Pinpoint the cell where the given text exists, returning its [X, Y] midpoint coordinate. 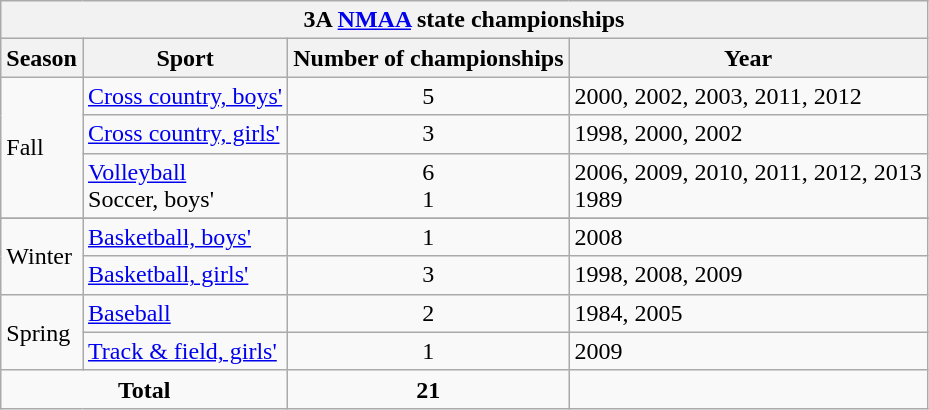
2 [428, 313]
1984, 2005 [748, 313]
Basketball, girls' [184, 275]
Basketball, boys' [184, 237]
Sport [184, 58]
2008 [748, 237]
Cross country, boys' [184, 96]
5 [428, 96]
2009 [748, 351]
Season [42, 58]
1998, 2008, 2009 [748, 275]
2000, 2002, 2003, 2011, 2012 [748, 96]
3A NMAA state championships [464, 20]
2006, 2009, 2010, 2011, 2012, 20131989 [748, 186]
Baseball [184, 313]
21 [428, 389]
VolleyballSoccer, boys' [184, 186]
Total [144, 389]
Fall [42, 148]
Winter [42, 256]
Year [748, 58]
Number of championships [428, 58]
Track & field, girls' [184, 351]
1998, 2000, 2002 [748, 134]
Spring [42, 332]
Cross country, girls' [184, 134]
61 [428, 186]
